Determine the (X, Y) coordinate at the center of the cell enclosing the given text.  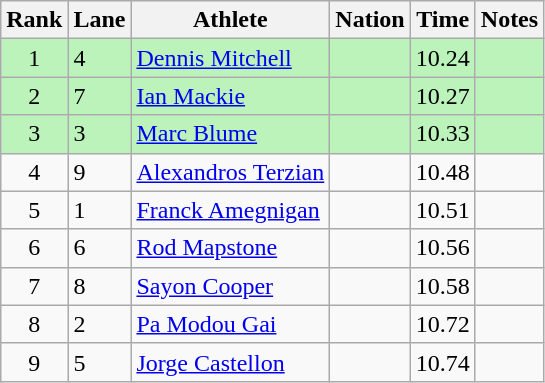
Rank (34, 20)
10.48 (442, 172)
Sayon Cooper (230, 286)
10.27 (442, 96)
Lane (100, 20)
Time (442, 20)
Athlete (230, 20)
10.24 (442, 58)
Jorge Castellon (230, 362)
Dennis Mitchell (230, 58)
Pa Modou Gai (230, 324)
Marc Blume (230, 134)
Franck Amegnigan (230, 210)
Ian Mackie (230, 96)
10.33 (442, 134)
Rod Mapstone (230, 248)
10.58 (442, 286)
10.56 (442, 248)
10.51 (442, 210)
Nation (370, 20)
Alexandros Terzian (230, 172)
10.72 (442, 324)
Notes (509, 20)
10.74 (442, 362)
